Identify which cell holds the provided text, then report its [x, y] central coordinate. 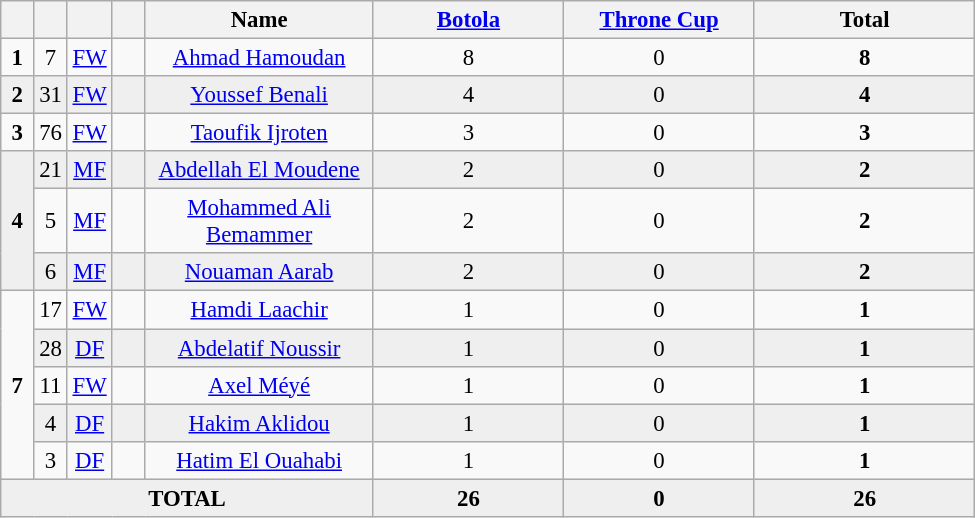
28 [50, 348]
Name [259, 20]
11 [50, 385]
Hatim El Ouahabi [259, 460]
Mohammed Ali Bemammer [259, 222]
Botola [468, 20]
17 [50, 310]
Axel Méyé [259, 385]
Abdelatif Noussir [259, 348]
76 [50, 133]
21 [50, 170]
5 [50, 222]
Ahmad Hamoudan [259, 58]
Hakim Aklidou [259, 423]
Abdellah El Moudene [259, 170]
6 [50, 273]
TOTAL [187, 498]
Nouaman Aarab [259, 273]
31 [50, 95]
Throne Cup [660, 20]
Youssef Benali [259, 95]
Hamdi Laachir [259, 310]
Taoufik Ijroten [259, 133]
Total [864, 20]
